Identify which cell holds the provided text, then report its (X, Y) central coordinate. 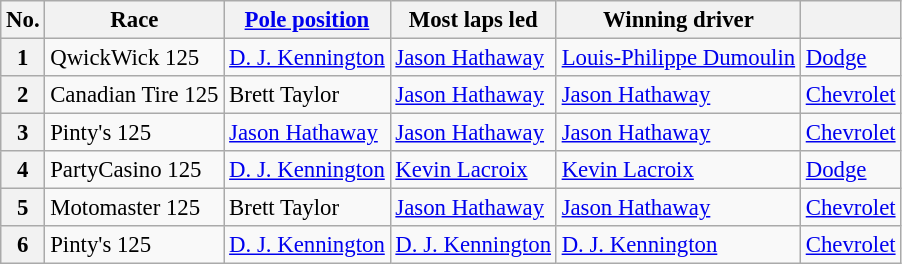
QwickWick 125 (134, 58)
Canadian Tire 125 (134, 95)
2 (23, 95)
4 (23, 170)
Race (134, 20)
6 (23, 245)
Most laps led (473, 20)
Louis-Philippe Dumoulin (678, 58)
5 (23, 208)
No. (23, 20)
Pole position (307, 20)
3 (23, 133)
Winning driver (678, 20)
Motomaster 125 (134, 208)
1 (23, 58)
PartyCasino 125 (134, 170)
